From the cell containing the given text, extract its center point as [X, Y] coordinate. 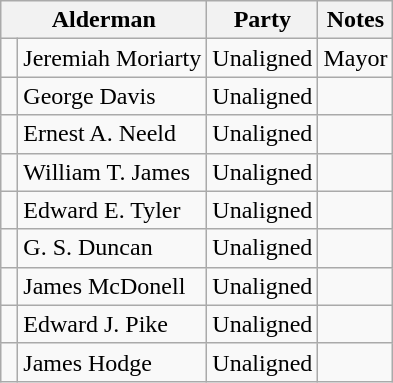
James Hodge [112, 362]
Alderman [104, 20]
Edward E. Tyler [112, 210]
Jeremiah Moriarty [112, 58]
William T. James [112, 172]
Edward J. Pike [112, 324]
Notes [356, 20]
Party [262, 20]
Ernest A. Neeld [112, 134]
G. S. Duncan [112, 248]
George Davis [112, 96]
James McDonell [112, 286]
Mayor [356, 58]
